Locate the cell with the specified text and output its (X, Y) center coordinate. 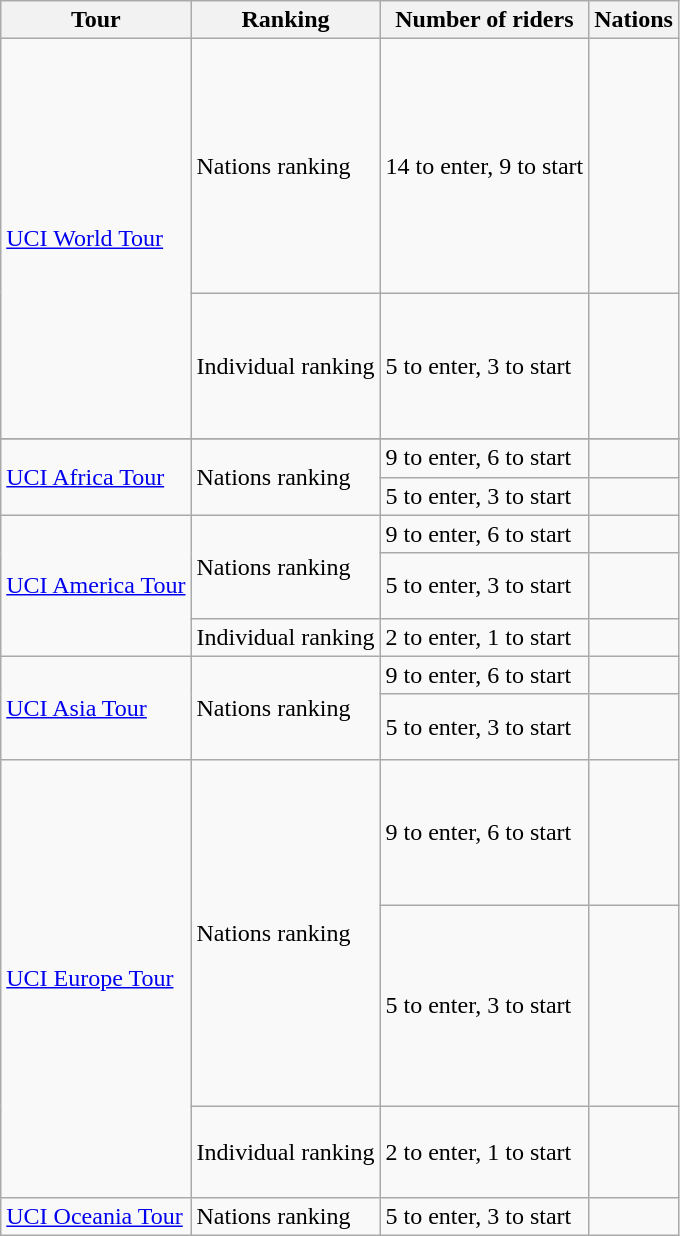
UCI Oceania Tour (96, 1217)
Number of riders (484, 20)
UCI Asia Tour (96, 708)
14 to enter, 9 to start (484, 166)
Ranking (286, 20)
Nations (634, 20)
Tour (96, 20)
UCI America Tour (96, 586)
UCI Africa Tour (96, 477)
UCI World Tour (96, 239)
UCI Europe Tour (96, 978)
